Scan for the cell matching the given text and deliver its (X, Y) coordinate at center. 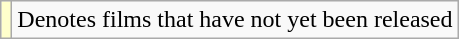
Denotes films that have not yet been released (235, 20)
